Locate the cell with the specified text and output its [X, Y] center coordinate. 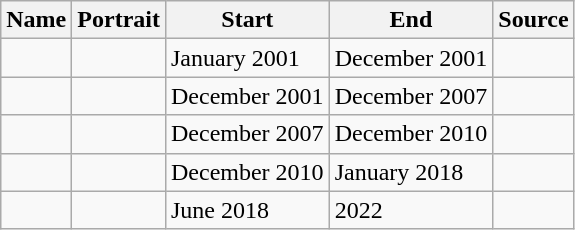
End [411, 20]
June 2018 [247, 210]
Name [36, 20]
Start [247, 20]
Portrait [119, 20]
Source [534, 20]
January 2018 [411, 172]
January 2001 [247, 58]
2022 [411, 210]
